Pinpoint the cell where the given text exists, returning its [x, y] midpoint coordinate. 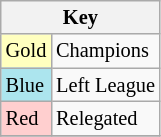
Blue [26, 85]
Left League [106, 85]
Relegated [106, 118]
Red [26, 118]
Key [80, 17]
Champions [106, 51]
Gold [26, 51]
